Determine the [X, Y] coordinate at the center of the cell enclosing the given text.  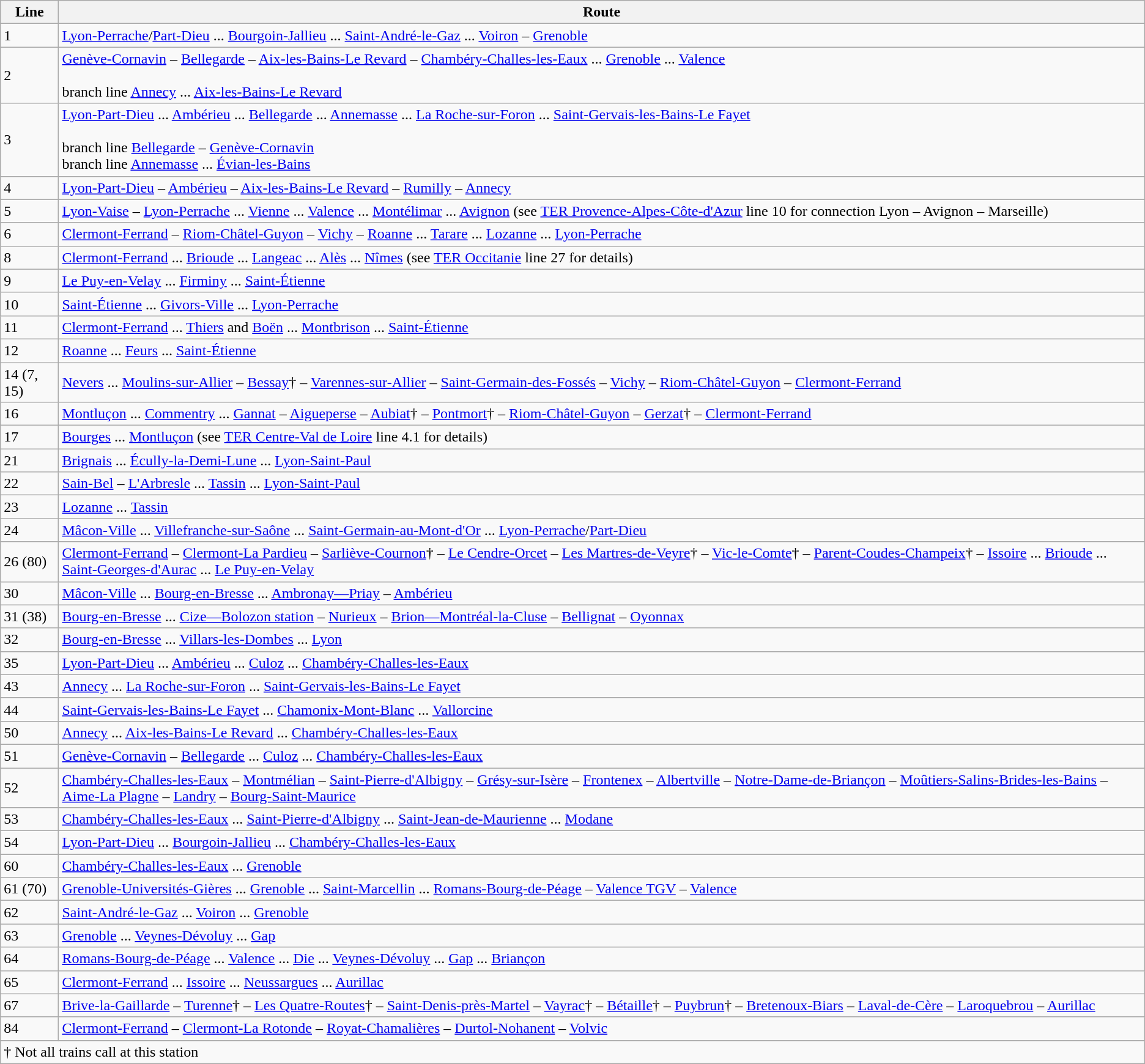
44 [29, 709]
64 [29, 959]
Nevers ... Moulins-sur-Allier – Bessay† – Varennes-sur-Allier – Saint-Germain-des-Fossés – Vichy – Riom-Châtel-Guyon – Clermont-Ferrand [602, 382]
† Not all trains call at this station [572, 1052]
Mâcon-Ville ... Bourg-en-Bresse ... Ambronay—Priay – Ambérieu [602, 593]
Sain-Bel – L'Arbresle ... Tassin ... Lyon-Saint-Paul [602, 484]
65 [29, 982]
Annecy ... Aix-les-Bains-Le Revard ... Chambéry-Challes-les-Eaux [602, 733]
50 [29, 733]
61 (70) [29, 889]
1 [29, 35]
5 [29, 211]
11 [29, 327]
16 [29, 414]
54 [29, 843]
Saint-Étienne ... Givors-Ville ... Lyon-Perrache [602, 304]
21 [29, 460]
Grenoble-Universités-Gières ... Grenoble ... Saint-Marcellin ... Romans-Bourg-de-Péage – Valence TGV – Valence [602, 889]
Mâcon-Ville ... Villefranche-sur-Saône ... Saint-Germain-au-Mont-d'Or ... Lyon-Perrache/Part-Dieu [602, 530]
Lozanne ... Tassin [602, 507]
17 [29, 437]
14 (7, 15) [29, 382]
10 [29, 304]
Clermont-Ferrand – Clermont-La Rotonde – Royat-Chamalières – Durtol-Nohanent – Volvic [602, 1029]
24 [29, 530]
Le Puy-en-Velay ... Firminy ... Saint-Étienne [602, 281]
Lyon-Part-Dieu ... Ambérieu ... Culoz ... Chambéry-Challes-les-Eaux [602, 663]
60 [29, 866]
Bourges ... Montluçon (see TER Centre-Val de Loire line 4.1 for details) [602, 437]
Clermont-Ferrand ... Brioude ... Langeac ... Alès ... Nîmes (see TER Occitanie line 27 for details) [602, 257]
Chambéry-Challes-les-Eaux ... Grenoble [602, 866]
30 [29, 593]
Chambéry-Challes-les-Eaux ... Saint-Pierre-d'Albigny ... Saint-Jean-de-Maurienne ... Modane [602, 819]
51 [29, 756]
Annecy ... La Roche-sur-Foron ... Saint-Gervais-les-Bains-Le Fayet [602, 686]
35 [29, 663]
Genève-Cornavin – Bellegarde ... Culoz ... Chambéry-Challes-les-Eaux [602, 756]
Clermont-Ferrand ... Thiers and Boën ... Montbrison ... Saint-Étienne [602, 327]
84 [29, 1029]
31 (38) [29, 616]
6 [29, 234]
Saint-André-le-Gaz ... Voiron ... Grenoble [602, 912]
8 [29, 257]
Lyon-Part-Dieu – Ambérieu – Aix-les-Bains-Le Revard – Rumilly – Annecy [602, 188]
43 [29, 686]
Lyon-Perrache/Part-Dieu ... Bourgoin-Jallieu ... Saint-André-le-Gaz ... Voiron – Grenoble [602, 35]
9 [29, 281]
53 [29, 819]
Clermont-Ferrand – Riom-Châtel-Guyon – Vichy – Roanne ... Tarare ... Lozanne ... Lyon-Perrache [602, 234]
Roanne ... Feurs ... Saint-Étienne [602, 350]
67 [29, 1005]
Grenoble ... Veynes-Dévoluy ... Gap [602, 936]
Bourg-en-Bresse ... Villars-les-Dombes ... Lyon [602, 640]
Route [602, 12]
12 [29, 350]
Saint-Gervais-les-Bains-Le Fayet ... Chamonix-Mont-Blanc ... Vallorcine [602, 709]
Lyon-Part-Dieu ... Bourgoin-Jallieu ... Chambéry-Challes-les-Eaux [602, 843]
4 [29, 188]
Clermont-Ferrand ... Issoire ... Neussargues ... Aurillac [602, 982]
3 [29, 139]
Romans-Bourg-de-Péage ... Valence ... Die ... Veynes-Dévoluy ... Gap ... Briançon [602, 959]
Brignais ... Écully-la-Demi-Lune ... Lyon-Saint-Paul [602, 460]
62 [29, 912]
Bourg-en-Bresse ... Cize—Bolozon station – Nurieux – Brion—Montréal-la-Cluse – Bellignat – Oyonnax [602, 616]
Montluçon ... Commentry ... Gannat – Aigueperse – Aubiat† – Pontmort† – Riom-Châtel-Guyon – Gerzat† – Clermont-Ferrand [602, 414]
52 [29, 788]
32 [29, 640]
Line [29, 12]
22 [29, 484]
2 [29, 75]
63 [29, 936]
26 (80) [29, 561]
23 [29, 507]
